Search for the cell housing the specified text and yield its [X, Y] center coordinate. 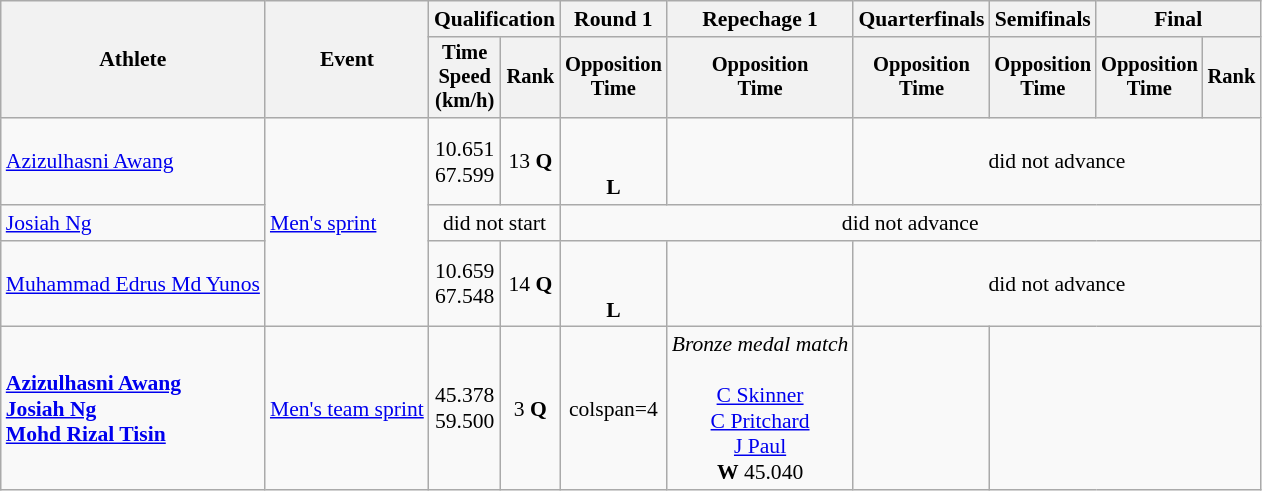
Azizulhasni Awang [133, 162]
colspan=4 [614, 408]
TimeSpeed(km/h) [465, 78]
10.65967.548 [465, 284]
3 Q [531, 408]
10.65167.599 [465, 162]
Qualification [494, 19]
13 Q [531, 162]
Round 1 [614, 19]
Men's team sprint [347, 408]
Semifinals [1044, 19]
Bronze medal matchC SkinnerC PritchardJ PaulW 45.040 [760, 408]
Final [1178, 19]
Quarterfinals [921, 19]
did not start [494, 223]
14 Q [531, 284]
Men's sprint [347, 222]
Repechage 1 [760, 19]
Athlete [133, 60]
Muhammad Edrus Md Yunos [133, 284]
Event [347, 60]
45.37859.500 [465, 408]
Azizulhasni AwangJosiah NgMohd Rizal Tisin [133, 408]
Josiah Ng [133, 223]
